Pinpoint the cell where the given text exists, returning its [X, Y] midpoint coordinate. 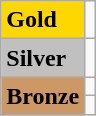
Gold [43, 20]
Silver [43, 58]
Bronze [43, 96]
